Provide the [x, y] coordinate of the cell's center where the given text is located.  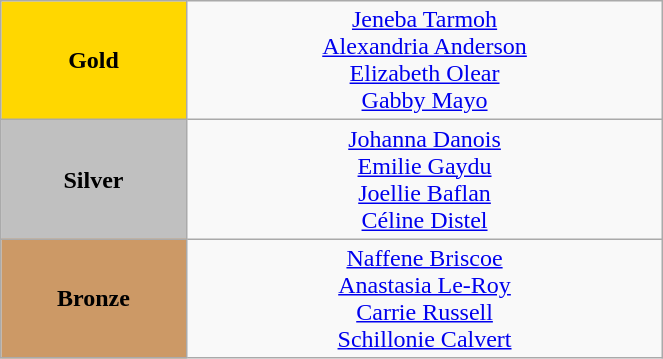
Naffene BriscoeAnastasia Le-RoyCarrie RussellSchillonie Calvert [424, 298]
Jeneba TarmohAlexandria AndersonElizabeth OlearGabby Mayo [424, 60]
Bronze [94, 298]
Silver [94, 180]
Johanna DanoisEmilie GayduJoellie BaflanCéline Distel [424, 180]
Gold [94, 60]
